Find where the given text appears and provide that cell's center as (x, y) coordinate. 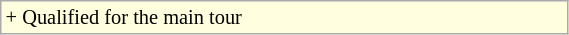
+ Qualified for the main tour (284, 17)
